Pinpoint the cell where the given text exists, returning its [X, Y] midpoint coordinate. 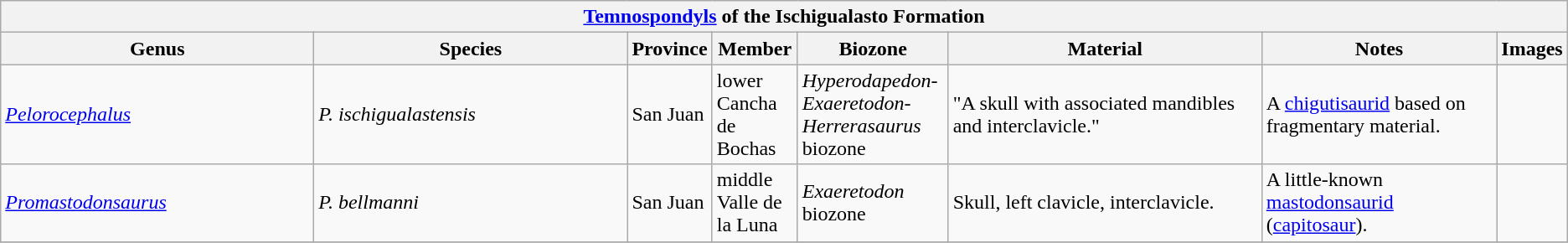
Images [1532, 49]
A little-known mastodonsaurid (capitosaur). [1379, 203]
Biozone [873, 49]
A chigutisaurid based on fragmentary material. [1379, 114]
Province [670, 49]
Exaeretodon biozone [873, 203]
P. bellmanni [471, 203]
Skull, left clavicle, interclavicle. [1105, 203]
Genus [157, 49]
Hyperodapedon-Exaeretodon-Herrerasaurus biozone [873, 114]
P. ischigualastensis [471, 114]
Member [755, 49]
Pelorocephalus [157, 114]
Species [471, 49]
lower Cancha de Bochas [755, 114]
middle Valle de la Luna [755, 203]
"A skull with associated mandibles and interclavicle." [1105, 114]
Temnospondyls of the Ischigualasto Formation [784, 17]
Notes [1379, 49]
Promastodonsaurus [157, 203]
Material [1105, 49]
